Pinpoint the cell where the given text exists, returning its (x, y) midpoint coordinate. 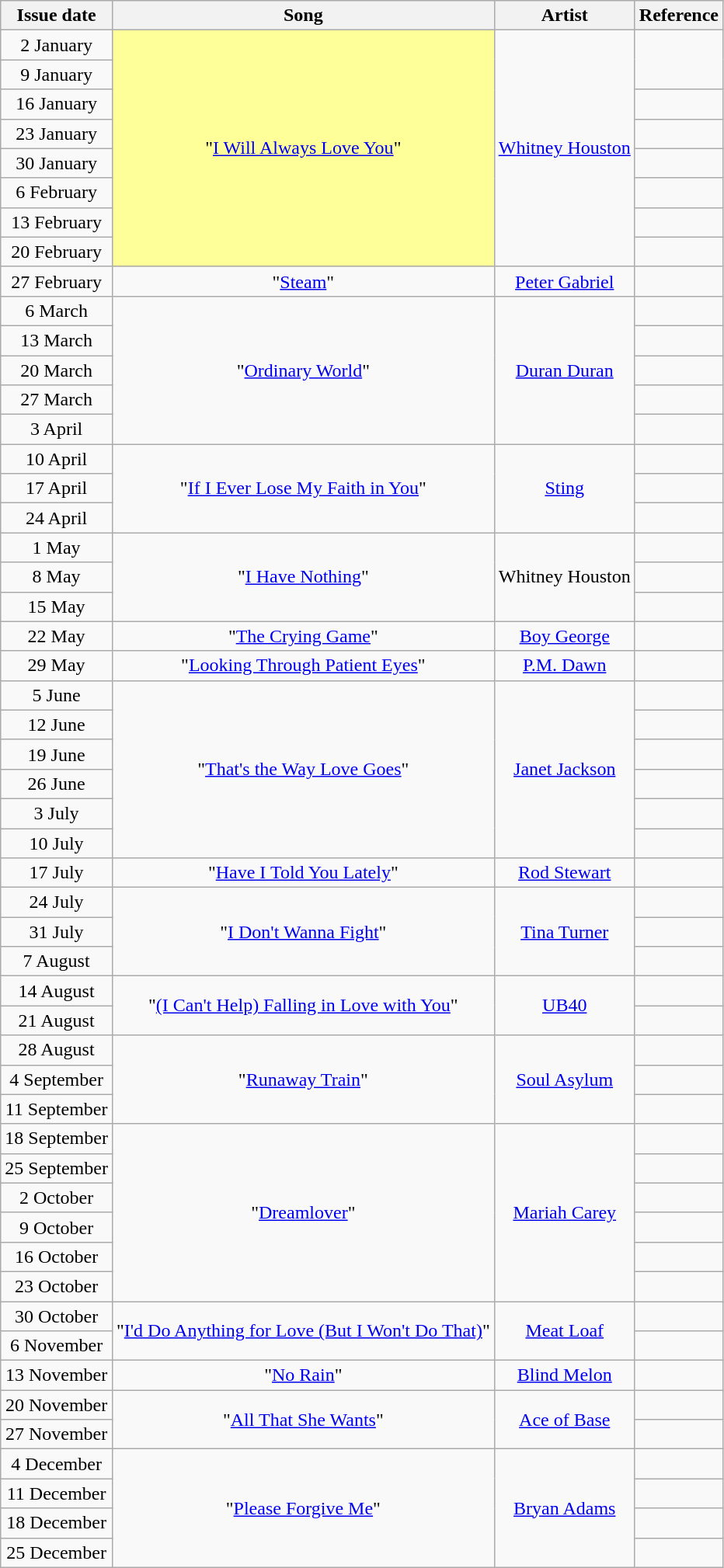
20 November (57, 1405)
5 June (57, 695)
2 January (57, 45)
19 June (57, 754)
Bryan Adams (564, 1508)
21 August (57, 1020)
25 December (57, 1552)
10 April (57, 459)
10 July (57, 843)
"The Crying Game" (303, 636)
Sting (564, 488)
Rod Stewart (564, 873)
8 May (57, 577)
14 August (57, 991)
"I Will Always Love You" (303, 148)
Soul Asylum (564, 1080)
"Steam" (303, 281)
20 March (57, 370)
29 May (57, 666)
26 June (57, 784)
Issue date (57, 16)
30 January (57, 163)
28 August (57, 1050)
16 January (57, 104)
24 July (57, 902)
Duran Duran (564, 370)
"Have I Told You Lately" (303, 873)
7 August (57, 961)
4 December (57, 1464)
"Please Forgive Me" (303, 1508)
25 September (57, 1168)
27 March (57, 400)
17 July (57, 873)
17 April (57, 488)
Peter Gabriel (564, 281)
23 January (57, 134)
"(I Can't Help) Falling in Love with You" (303, 1006)
1 May (57, 548)
Song (303, 16)
Mariah Carey (564, 1212)
"All That She Wants" (303, 1420)
13 November (57, 1375)
"I'd Do Anything for Love (But I Won't Do That)" (303, 1331)
16 October (57, 1257)
Meat Loaf (564, 1331)
"Ordinary World" (303, 370)
9 January (57, 75)
13 February (57, 222)
30 October (57, 1316)
Janet Jackson (564, 769)
20 February (57, 252)
11 September (57, 1109)
Blind Melon (564, 1375)
"Looking Through Patient Eyes" (303, 666)
"If I Ever Lose My Faith in You" (303, 488)
9 October (57, 1227)
18 December (57, 1523)
11 December (57, 1493)
4 September (57, 1080)
15 May (57, 607)
"Dreamlover" (303, 1212)
"That's the Way Love Goes" (303, 769)
12 June (57, 725)
P.M. Dawn (564, 666)
"I Don't Wanna Fight" (303, 932)
27 November (57, 1434)
6 March (57, 311)
Ace of Base (564, 1420)
"Runaway Train" (303, 1080)
Reference (679, 16)
UB40 (564, 1006)
6 November (57, 1346)
3 April (57, 429)
18 September (57, 1139)
24 April (57, 518)
"I Have Nothing" (303, 577)
Artist (564, 16)
22 May (57, 636)
2 October (57, 1198)
3 July (57, 813)
27 February (57, 281)
31 July (57, 932)
23 October (57, 1286)
Tina Turner (564, 932)
"No Rain" (303, 1375)
13 March (57, 340)
6 February (57, 193)
Boy George (564, 636)
